Identify which cell holds the provided text, then report its (x, y) central coordinate. 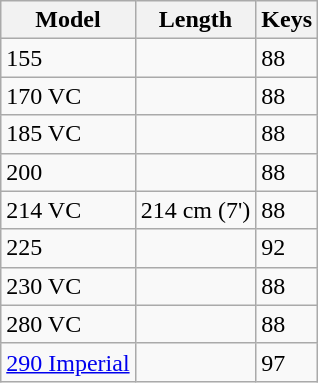
280 VC (68, 324)
Keys (287, 20)
290 Imperial (68, 362)
Model (68, 20)
155 (68, 58)
92 (287, 248)
170 VC (68, 96)
200 (68, 172)
214 cm (7') (196, 210)
185 VC (68, 134)
225 (68, 248)
Length (196, 20)
97 (287, 362)
230 VC (68, 286)
214 VC (68, 210)
